From the cell containing the given text, extract its center point as (x, y) coordinate. 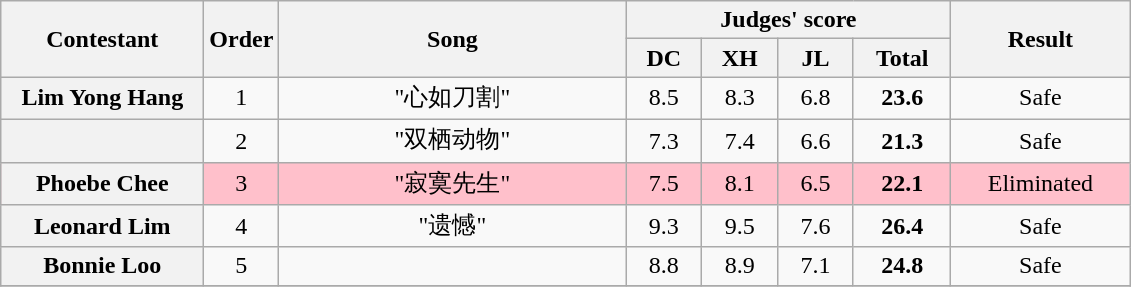
8.1 (740, 184)
3 (242, 184)
8.9 (740, 266)
DC (664, 58)
23.6 (902, 98)
Result (1040, 39)
Eliminated (1040, 184)
26.4 (902, 226)
Total (902, 58)
4 (242, 226)
1 (242, 98)
6.8 (816, 98)
7.5 (664, 184)
JL (816, 58)
9.3 (664, 226)
8.8 (664, 266)
"寂寞先生" (452, 184)
8.5 (664, 98)
6.6 (816, 140)
6.5 (816, 184)
2 (242, 140)
Song (452, 39)
"遗憾" (452, 226)
5 (242, 266)
Lim Yong Hang (102, 98)
8.3 (740, 98)
24.8 (902, 266)
"心如刀割" (452, 98)
7.4 (740, 140)
Contestant (102, 39)
7.1 (816, 266)
7.6 (816, 226)
"双栖动物" (452, 140)
Phoebe Chee (102, 184)
7.3 (664, 140)
Bonnie Loo (102, 266)
21.3 (902, 140)
XH (740, 58)
22.1 (902, 184)
Leonard Lim (102, 226)
9.5 (740, 226)
Judges' score (788, 20)
Order (242, 39)
